Pinpoint the cell where the given text exists, returning its [X, Y] midpoint coordinate. 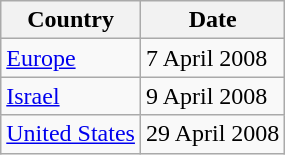
United States [71, 134]
29 April 2008 [212, 134]
Israel [71, 96]
9 April 2008 [212, 96]
Country [71, 20]
Europe [71, 58]
Date [212, 20]
7 April 2008 [212, 58]
